From the cell containing the given text, extract its center point as (X, Y) coordinate. 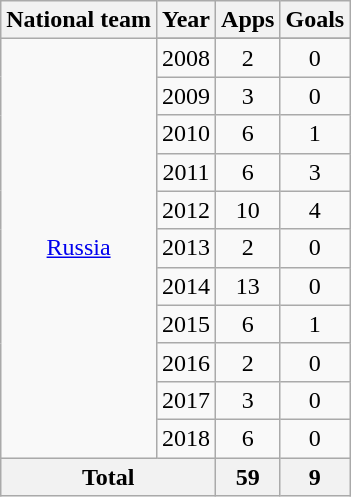
2010 (186, 134)
13 (248, 286)
Apps (248, 20)
2013 (186, 248)
Russia (79, 248)
10 (248, 210)
2012 (186, 210)
9 (315, 477)
Total (108, 477)
Goals (315, 20)
2008 (186, 58)
2015 (186, 324)
2011 (186, 172)
59 (248, 477)
2017 (186, 400)
2018 (186, 438)
4 (315, 210)
2009 (186, 96)
2016 (186, 362)
2014 (186, 286)
Year (186, 20)
National team (79, 20)
